Find where the given text appears and provide that cell's center as (x, y) coordinate. 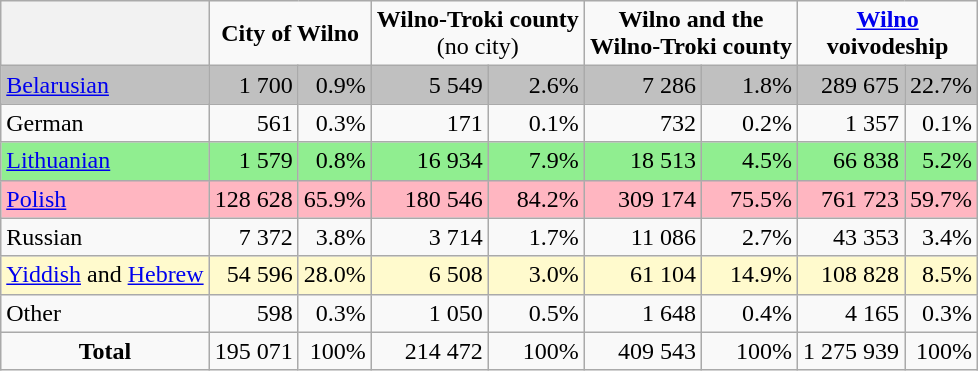
German (105, 123)
28.0% (334, 275)
5.2% (942, 161)
1 579 (254, 161)
1 275 939 (850, 351)
14.9% (749, 275)
195 071 (254, 351)
180 546 (430, 199)
1 648 (642, 313)
Polish (105, 199)
75.5% (749, 199)
3.4% (942, 237)
0.9% (334, 85)
City of Wilno (290, 34)
54 596 (254, 275)
Total (105, 351)
Other (105, 313)
22.7% (942, 85)
409 543 (642, 351)
0.5% (536, 313)
732 (642, 123)
0.2% (749, 123)
66 838 (850, 161)
43 353 (850, 237)
7 372 (254, 237)
3.8% (334, 237)
7.9% (536, 161)
309 174 (642, 199)
16 934 (430, 161)
289 675 (850, 85)
Wilno and theWilno-Troki county (690, 34)
214 472 (430, 351)
2.7% (749, 237)
1.7% (536, 237)
3.0% (536, 275)
561 (254, 123)
8.5% (942, 275)
6 508 (430, 275)
1.8% (749, 85)
2.6% (536, 85)
4 165 (850, 313)
0.4% (749, 313)
Lithuanian (105, 161)
Yiddish and Hebrew (105, 275)
Wilno-Troki county(no city) (478, 34)
61 104 (642, 275)
3 714 (430, 237)
84.2% (536, 199)
Russian (105, 237)
5 549 (430, 85)
7 286 (642, 85)
171 (430, 123)
1 050 (430, 313)
1 357 (850, 123)
4.5% (749, 161)
18 513 (642, 161)
1 700 (254, 85)
Wilnovoivodeship (887, 34)
761 723 (850, 199)
128 628 (254, 199)
0.8% (334, 161)
Belarusian (105, 85)
11 086 (642, 237)
108 828 (850, 275)
598 (254, 313)
59.7% (942, 199)
65.9% (334, 199)
